Extract the [X, Y] coordinate from the center of the cell holding the provided text.  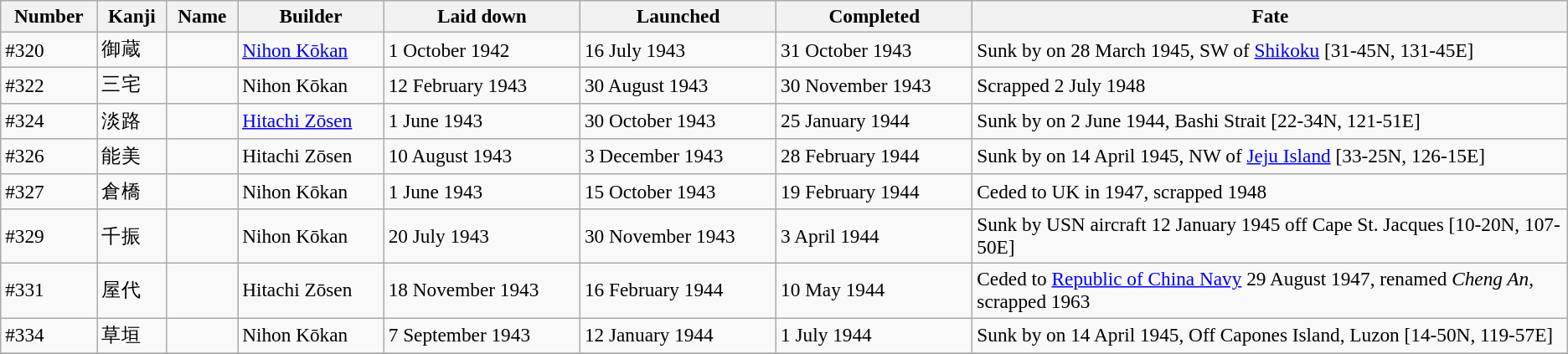
Scrapped 2 July 1948 [1270, 85]
#334 [49, 335]
Completed [874, 16]
12 February 1943 [482, 85]
三宅 [132, 85]
10 August 1943 [482, 156]
能美 [132, 156]
Number [49, 16]
倉橋 [132, 191]
草垣 [132, 335]
28 February 1944 [874, 156]
18 November 1943 [482, 290]
千振 [132, 236]
16 July 1943 [678, 49]
30 August 1943 [678, 85]
3 April 1944 [874, 236]
Sunk by on 2 June 1944, Bashi Strait [22-34N, 121-51E] [1270, 121]
Ceded to Republic of China Navy 29 August 1947, renamed Cheng An, scrapped 1963 [1270, 290]
#322 [49, 85]
#326 [49, 156]
Fate [1270, 16]
#320 [49, 49]
19 February 1944 [874, 191]
#324 [49, 121]
Name [203, 16]
御蔵 [132, 49]
12 January 1944 [678, 335]
20 July 1943 [482, 236]
#331 [49, 290]
Sunk by on 28 March 1945, SW of Shikoku [31-45N, 131-45E] [1270, 49]
16 February 1944 [678, 290]
Sunk by on 14 April 1945, Off Capones Island, Luzon [14-50N, 119-57E] [1270, 335]
Launched [678, 16]
#327 [49, 191]
31 October 1943 [874, 49]
3 December 1943 [678, 156]
1 July 1944 [874, 335]
25 January 1944 [874, 121]
Kanji [132, 16]
7 September 1943 [482, 335]
30 October 1943 [678, 121]
10 May 1944 [874, 290]
淡路 [132, 121]
Laid down [482, 16]
Ceded to UK in 1947, scrapped 1948 [1270, 191]
Sunk by on 14 April 1945, NW of Jeju Island [33-25N, 126-15E] [1270, 156]
Builder [312, 16]
15 October 1943 [678, 191]
#329 [49, 236]
Sunk by USN aircraft 12 January 1945 off Cape St. Jacques [10-20N, 107-50E] [1270, 236]
1 October 1942 [482, 49]
屋代 [132, 290]
